Extract the (X, Y) coordinate from the center of the cell holding the provided text.  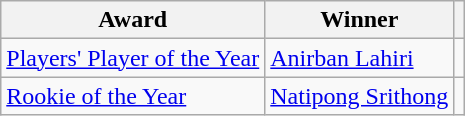
Rookie of the Year (133, 96)
Natipong Srithong (360, 96)
Award (133, 20)
Anirban Lahiri (360, 58)
Winner (360, 20)
Players' Player of the Year (133, 58)
